Extract the [X, Y] coordinate from the center of the cell holding the provided text.  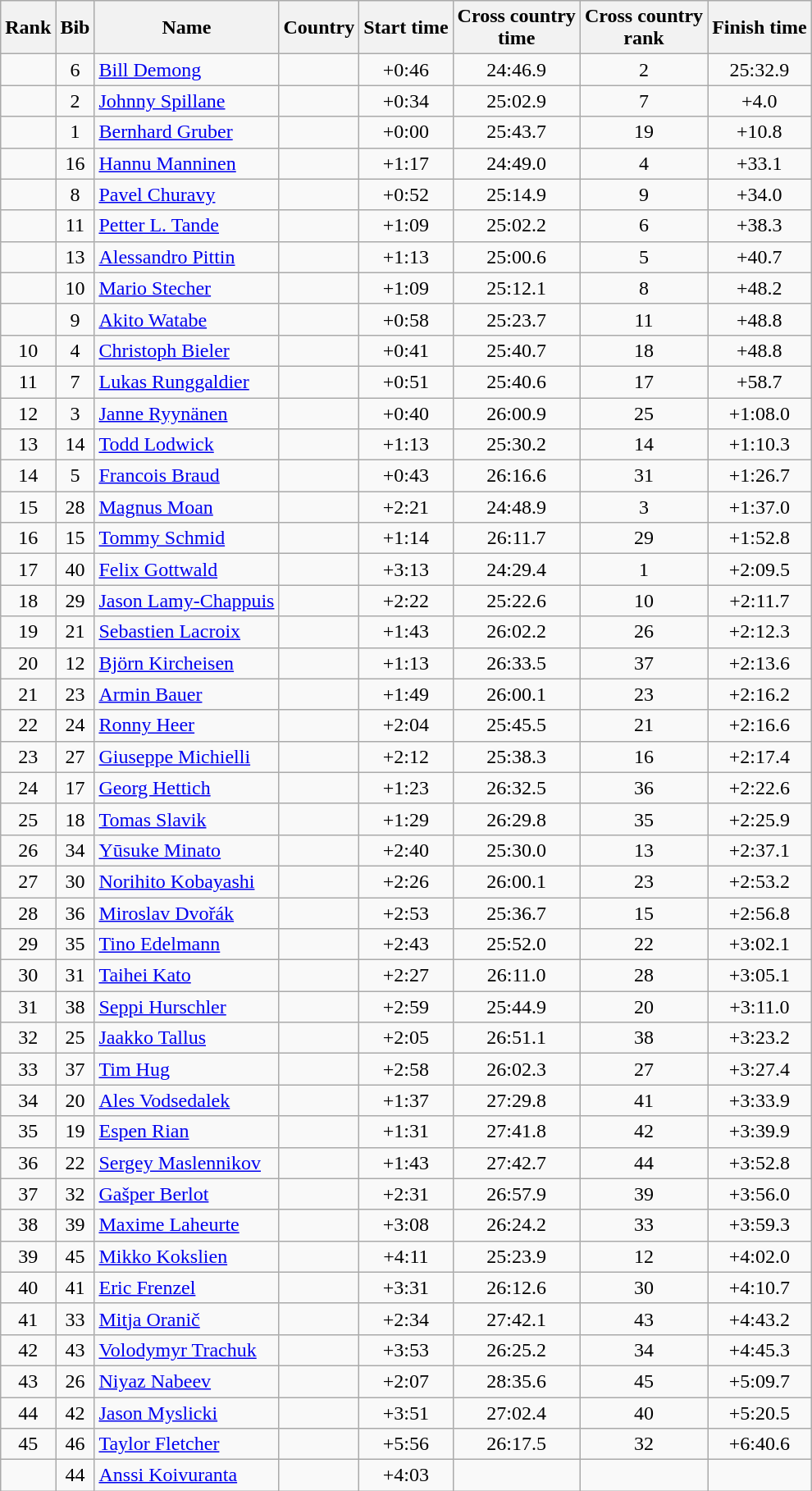
+3:59.3 [760, 1225]
+38.3 [760, 226]
+0:34 [406, 101]
+5:56 [406, 1444]
+3:23.2 [760, 1038]
27:29.8 [517, 1100]
+0:40 [406, 413]
+3:39.9 [760, 1132]
+3:13 [406, 569]
Mario Stecher [187, 288]
+4:45.3 [760, 1350]
25:30.2 [517, 445]
Country [319, 28]
25:02.2 [517, 226]
+4:10.7 [760, 1287]
27:42.7 [517, 1163]
24:48.9 [517, 507]
26:17.5 [517, 1444]
+2:43 [406, 944]
+1:29 [406, 819]
25:23.7 [517, 319]
26:12.6 [517, 1287]
+0:58 [406, 319]
Sergey Maslennikov [187, 1163]
+0:43 [406, 476]
Ales Vodsedalek [187, 1100]
+2:25.9 [760, 819]
25:44.9 [517, 1007]
Rank [28, 28]
46 [75, 1444]
+58.7 [760, 382]
+2:53 [406, 913]
+2:56.8 [760, 913]
+2:53.2 [760, 881]
Felix Gottwald [187, 569]
26:57.9 [517, 1194]
+1:10.3 [760, 445]
+3:08 [406, 1225]
26:11.0 [517, 976]
+0:00 [406, 132]
+2:12.3 [760, 632]
27:02.4 [517, 1412]
+40.7 [760, 257]
Cross country time [517, 28]
+3:05.1 [760, 976]
Johnny Spillane [187, 101]
+1:37 [406, 1100]
Jason Myslicki [187, 1412]
27:42.1 [517, 1319]
+33.1 [760, 163]
+1:17 [406, 163]
Armin Bauer [187, 694]
+2:04 [406, 725]
+2:22 [406, 601]
+2:59 [406, 1007]
+3:31 [406, 1287]
+1:08.0 [760, 413]
Yūsuke Minato [187, 850]
26:11.7 [517, 538]
+3:11.0 [760, 1007]
Francois Braud [187, 476]
26:02.2 [517, 632]
+2:31 [406, 1194]
25:40.7 [517, 350]
28:35.6 [517, 1381]
25:36.7 [517, 913]
+1:37.0 [760, 507]
+2:21 [406, 507]
24:46.9 [517, 70]
Tommy Schmid [187, 538]
+2:17.4 [760, 757]
+0:41 [406, 350]
Jason Lamy-Chappuis [187, 601]
Lukas Runggaldier [187, 382]
25:02.9 [517, 101]
Georg Hettich [187, 788]
26:02.3 [517, 1069]
+3:53 [406, 1350]
Christoph Bieler [187, 350]
25:40.6 [517, 382]
+4:43.2 [760, 1319]
+5:20.5 [760, 1412]
Janne Ryynänen [187, 413]
+2:37.1 [760, 850]
25:00.6 [517, 257]
Hannu Manninen [187, 163]
Tino Edelmann [187, 944]
+0:51 [406, 382]
+0:52 [406, 194]
26:24.2 [517, 1225]
+2:12 [406, 757]
Start time [406, 28]
Björn Kircheisen [187, 663]
26:33.5 [517, 663]
Espen Rian [187, 1132]
26:25.2 [517, 1350]
24:29.4 [517, 569]
Giuseppe Michielli [187, 757]
+4.0 [760, 101]
+5:09.7 [760, 1381]
Taihei Kato [187, 976]
Akito Watabe [187, 319]
Cross country rank [643, 28]
25:43.7 [517, 132]
26:32.5 [517, 788]
+1:31 [406, 1132]
+1:52.8 [760, 538]
26:16.6 [517, 476]
26:29.8 [517, 819]
Magnus Moan [187, 507]
25:32.9 [760, 70]
+2:07 [406, 1381]
+2:40 [406, 850]
+2:09.5 [760, 569]
+4:11 [406, 1256]
+2:16.6 [760, 725]
+2:58 [406, 1069]
+34.0 [760, 194]
Tim Hug [187, 1069]
25:38.3 [517, 757]
25:23.9 [517, 1256]
+3:27.4 [760, 1069]
25:12.1 [517, 288]
Tomas Slavik [187, 819]
+3:33.9 [760, 1100]
Volodymyr Trachuk [187, 1350]
+2:13.6 [760, 663]
+2:26 [406, 881]
Eric Frenzel [187, 1287]
25:14.9 [517, 194]
+1:14 [406, 538]
Anssi Koivuranta [187, 1475]
+3:51 [406, 1412]
+3:52.8 [760, 1163]
+2:34 [406, 1319]
Mitja Oranič [187, 1319]
+2:22.6 [760, 788]
Name [187, 28]
Gašper Berlot [187, 1194]
26:00.9 [517, 413]
Alessandro Pittin [187, 257]
+48.2 [760, 288]
+2:11.7 [760, 601]
Bill Demong [187, 70]
Finish time [760, 28]
Miroslav Dvořák [187, 913]
Seppi Hurschler [187, 1007]
+1:49 [406, 694]
25:30.0 [517, 850]
+3:56.0 [760, 1194]
Bib [75, 28]
Taylor Fletcher [187, 1444]
25:45.5 [517, 725]
+0:46 [406, 70]
27:41.8 [517, 1132]
Bernhard Gruber [187, 132]
Pavel Churavy [187, 194]
Maxime Laheurte [187, 1225]
+4:02.0 [760, 1256]
+2:16.2 [760, 694]
25:22.6 [517, 601]
25:52.0 [517, 944]
+1:26.7 [760, 476]
Ronny Heer [187, 725]
24:49.0 [517, 163]
26:51.1 [517, 1038]
+2:05 [406, 1038]
+6:40.6 [760, 1444]
Niyaz Nabeev [187, 1381]
+3:02.1 [760, 944]
Mikko Kokslien [187, 1256]
+4:03 [406, 1475]
Norihito Kobayashi [187, 881]
+2:27 [406, 976]
Petter L. Tande [187, 226]
+1:23 [406, 788]
Jaakko Tallus [187, 1038]
Todd Lodwick [187, 445]
+10.8 [760, 132]
Sebastien Lacroix [187, 632]
